Pinpoint the cell where the given text exists, returning its [X, Y] midpoint coordinate. 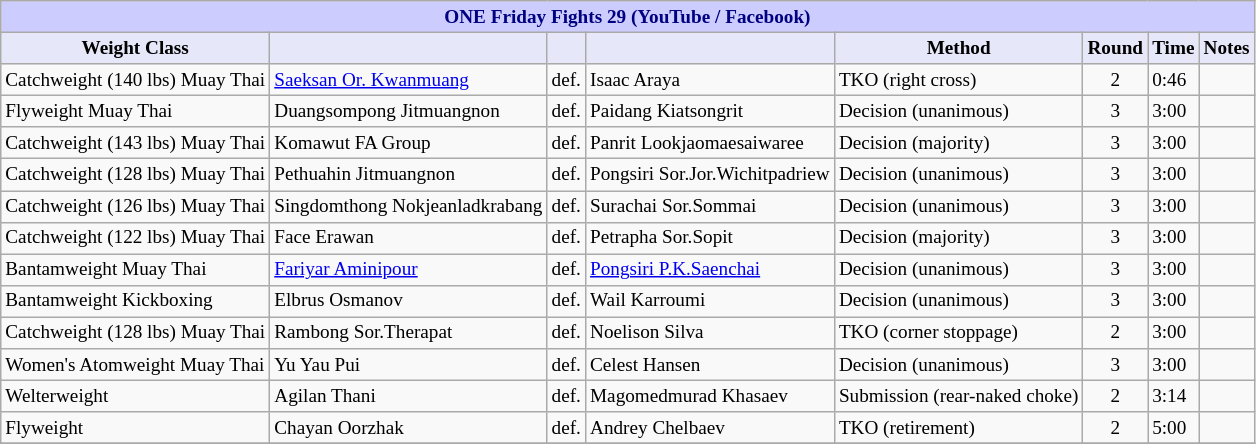
Flyweight Muay Thai [136, 111]
Rambong Sor.Therapat [408, 333]
Weight Class [136, 48]
ONE Friday Fights 29 (YouTube / Facebook) [628, 17]
Face Erawan [408, 238]
Fariyar Aminipour [408, 270]
Catchweight (140 lbs) Muay Thai [136, 80]
Magomedmurad Khasaev [710, 396]
Komawut FA Group [408, 143]
Noelison Silva [710, 333]
Agilan Thani [408, 396]
Duangsompong Jitmuangnon [408, 111]
Welterweight [136, 396]
Round [1116, 48]
Singdomthong Nokjeanladkrabang [408, 206]
0:46 [1174, 80]
TKO (corner stoppage) [958, 333]
Notes [1226, 48]
Pongsiri Sor.Jor.Wichitpadriew [710, 175]
Pethuahin Jitmuangnon [408, 175]
Time [1174, 48]
Catchweight (143 lbs) Muay Thai [136, 143]
Isaac Araya [710, 80]
Submission (rear-naked choke) [958, 396]
Elbrus Osmanov [408, 301]
Catchweight (126 lbs) Muay Thai [136, 206]
Paidang Kiatsongrit [710, 111]
Yu Yau Pui [408, 365]
Petrapha Sor.Sopit [710, 238]
Surachai Sor.Sommai [710, 206]
Chayan Oorzhak [408, 428]
TKO (retirement) [958, 428]
Andrey Chelbaev [710, 428]
3:14 [1174, 396]
Flyweight [136, 428]
Celest Hansen [710, 365]
Women's Atomweight Muay Thai [136, 365]
TKO (right cross) [958, 80]
Bantamweight Muay Thai [136, 270]
Pongsiri P.K.Saenchai [710, 270]
Panrit Lookjaomaesaiwaree [710, 143]
Catchweight (122 lbs) Muay Thai [136, 238]
5:00 [1174, 428]
Saeksan Or. Kwanmuang [408, 80]
Method [958, 48]
Bantamweight Kickboxing [136, 301]
Wail Karroumi [710, 301]
